For the text-containing cell, return its midpoint in (X, Y) coordinate format. 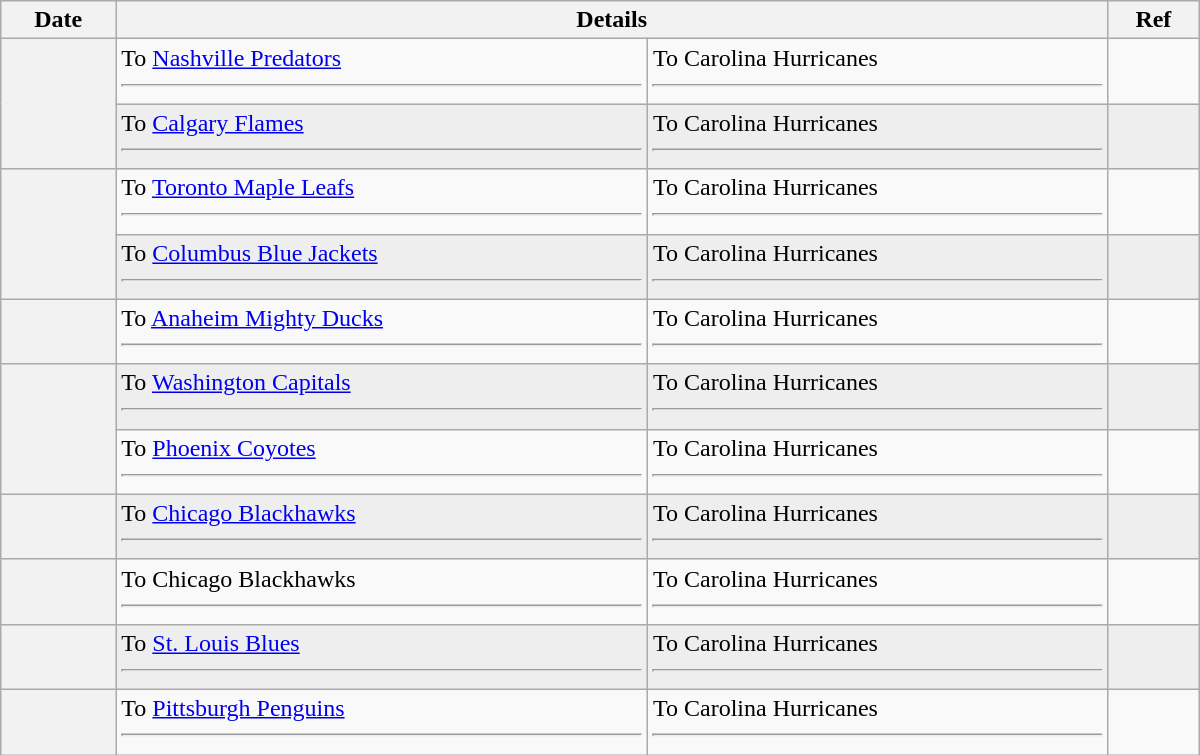
To Toronto Maple Leafs (382, 202)
To Columbus Blue Jackets (382, 266)
Details (612, 20)
To Phoenix Coyotes (382, 462)
To Anaheim Mighty Ducks (382, 332)
To Calgary Flames (382, 136)
Ref (1153, 20)
To Nashville Predators (382, 72)
To Washington Capitals (382, 396)
To St. Louis Blues (382, 656)
Date (58, 20)
To Pittsburgh Penguins (382, 722)
